Detect which cell encompasses the target text, then output its [X, Y] center coordinate. 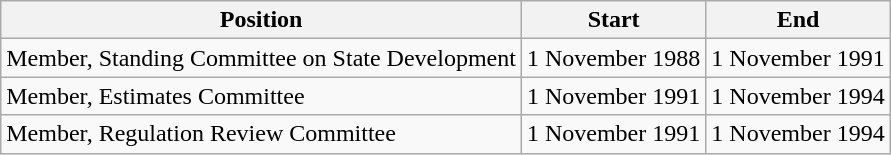
Position [262, 20]
1 November 1988 [613, 58]
Member, Regulation Review Committee [262, 134]
Member, Standing Committee on State Development [262, 58]
Start [613, 20]
Member, Estimates Committee [262, 96]
End [798, 20]
